Identify which cell holds the provided text, then report its (X, Y) central coordinate. 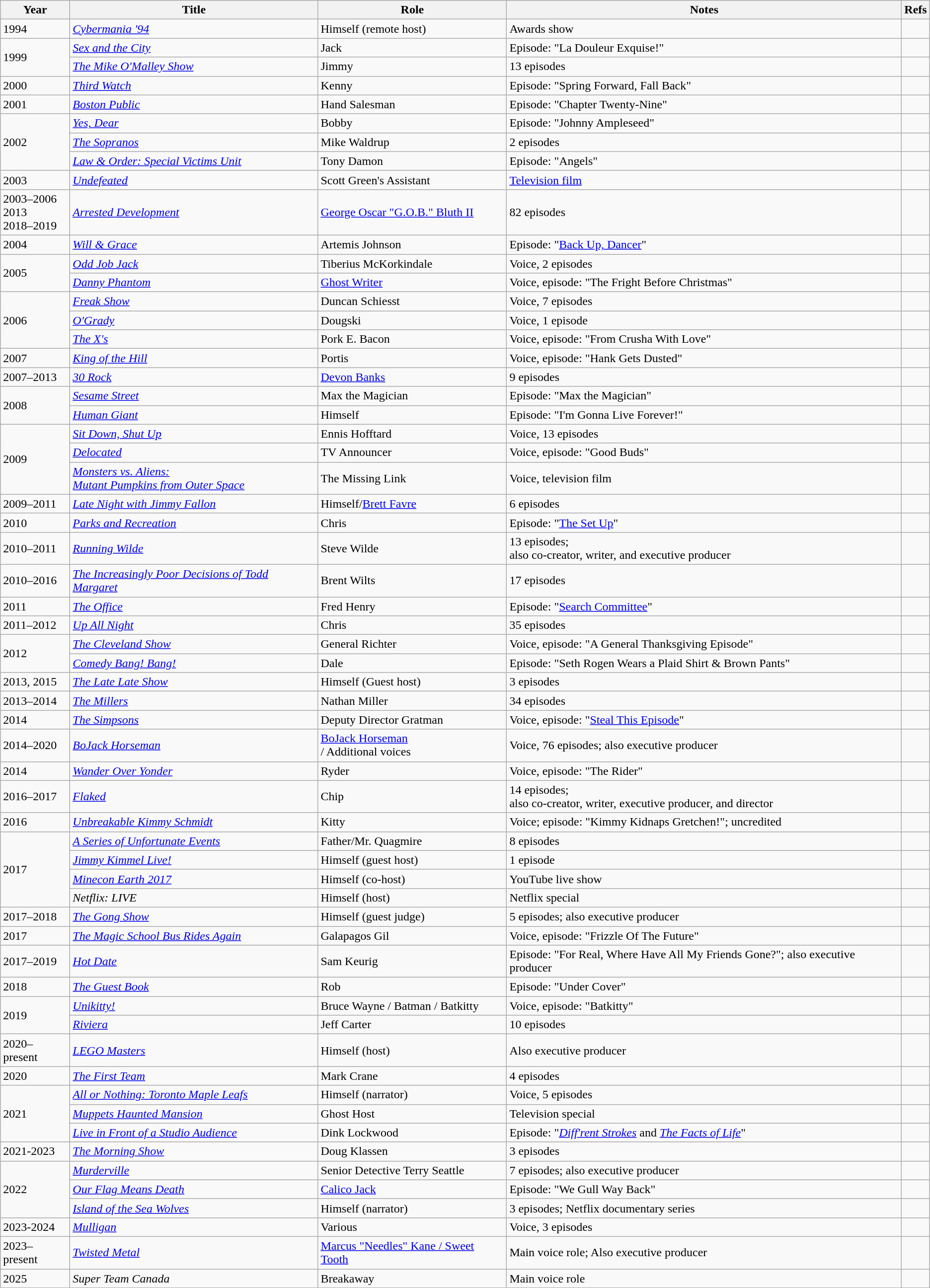
Voice, episode: "The Rider" (704, 771)
2016–2017 (35, 797)
2005 (35, 273)
2011 (35, 606)
YouTube live show (704, 879)
2021-2023 (35, 1151)
Dink Lockwood (412, 1133)
Voice, 3 episodes (704, 1227)
Galapagos Gil (412, 935)
5 episodes; also executive producer (704, 916)
Parks and Recreation (194, 523)
O'Grady (194, 320)
The Guest Book (194, 987)
Unikitty! (194, 1006)
2017–2019 (35, 962)
Yes, Dear (194, 123)
2008 (35, 405)
Muppets Haunted Mansion (194, 1114)
Breakaway (412, 1278)
Law & Order: Special Victims Unit (194, 161)
Himself/Brett Favre (412, 504)
Television film (704, 180)
2010–2016 (35, 580)
Twisted Metal (194, 1253)
14 episodes; also co-creator, writer, executive producer, and director (704, 797)
Notes (704, 10)
Mark Crane (412, 1076)
BoJack Horseman / Additional voices (412, 745)
10 episodes (704, 1025)
Will & Grace (194, 244)
Himself (guest host) (412, 860)
2003–20062013 2018–2019 (35, 212)
Voice, episode: "Good Buds" (704, 453)
The Mike O'Malley Show (194, 67)
Episode: "The Set Up" (704, 523)
Ryder (412, 771)
Kitty (412, 822)
Jimmy (412, 67)
The Magic School Bus Rides Again (194, 935)
Murderville (194, 1170)
Episode: "Diff'rent Strokes and The Facts of Life" (704, 1133)
Refs (916, 10)
2009 (35, 459)
Episode: "Seth Rogen Wears a Plaid Shirt & Brown Pants" (704, 663)
Voice, 76 episodes; also executive producer (704, 745)
Minecon Earth 2017 (194, 879)
Main voice role (704, 1278)
Portis (412, 358)
A Series of Unfortunate Events (194, 841)
2006 (35, 320)
Arrested Development (194, 212)
17 episodes (704, 580)
Up All Night (194, 625)
2007–2013 (35, 377)
2022 (35, 1189)
Steve Wilde (412, 548)
Scott Green's Assistant (412, 180)
Hot Date (194, 962)
The Millers (194, 701)
Voice, 5 episodes (704, 1095)
Max the Magician (412, 396)
Voice, 7 episodes (704, 302)
Nathan Miller (412, 701)
Unbreakable Kimmy Schmidt (194, 822)
Jimmy Kimmel Live! (194, 860)
Episode: "Chapter Twenty-Nine" (704, 104)
Island of the Sea Wolves (194, 1208)
2013, 2015 (35, 682)
2010 (35, 523)
1 episode (704, 860)
Odd Job Jack (194, 264)
Mike Waldrup (412, 142)
Our Flag Means Death (194, 1189)
Netflix special (704, 898)
Episode: "For Real, Where Have All My Friends Gone?"; also executive producer (704, 962)
Episode: "Search Committee" (704, 606)
Awards show (704, 29)
Episode: "We Gull Way Back" (704, 1189)
2009–2011 (35, 504)
8 episodes (704, 841)
Role (412, 10)
Ghost Host (412, 1114)
2020–present (35, 1050)
35 episodes (704, 625)
2018 (35, 987)
2025 (35, 1278)
2021 (35, 1114)
Artemis Johnson (412, 244)
Wander Over Yonder (194, 771)
Himself (Guest host) (412, 682)
Himself (co-host) (412, 879)
The Gong Show (194, 916)
The Morning Show (194, 1151)
Riviera (194, 1025)
Voice, episode: "The Fright Before Christmas" (704, 283)
Himself (guest judge) (412, 916)
Bruce Wayne / Batman / Batkitty (412, 1006)
Various (412, 1227)
Super Team Canada (194, 1278)
34 episodes (704, 701)
Voice; episode: "Kimmy Kidnaps Gretchen!"; uncredited (704, 822)
Sex and the City (194, 48)
Pork E. Bacon (412, 339)
Voice, episode: "Hank Gets Dusted" (704, 358)
Duncan Schiesst (412, 302)
2001 (35, 104)
Netflix: LIVE (194, 898)
Tiberius McKorkindale (412, 264)
1999 (35, 57)
Jeff Carter (412, 1025)
2014–2020 (35, 745)
General Richter (412, 644)
Doug Klassen (412, 1151)
The Missing Link (412, 478)
The Late Late Show (194, 682)
Voice, episode: "Frizzle Of The Future" (704, 935)
Episode: "Angels" (704, 161)
2010–2011 (35, 548)
Voice, episode: "Batkitty" (704, 1006)
1994 (35, 29)
Title (194, 10)
Year (35, 10)
2013–2014 (35, 701)
Hand Salesman (412, 104)
Comedy Bang! Bang! (194, 663)
9 episodes (704, 377)
2020 (35, 1076)
82 episodes (704, 212)
2 episodes (704, 142)
Sesame Street (194, 396)
Himself (remote host) (412, 29)
LEGO Masters (194, 1050)
2016 (35, 822)
2023-2024 (35, 1227)
13 episodes (704, 67)
Flaked (194, 797)
Voice, episode: "From Crusha With Love" (704, 339)
2000 (35, 85)
4 episodes (704, 1076)
Also executive producer (704, 1050)
Episode: "Back Up, Dancer" (704, 244)
Boston Public (194, 104)
Dougski (412, 320)
2017–2018 (35, 916)
2019 (35, 1015)
Ennis Hofftard (412, 434)
George Oscar "G.O.B." Bluth II (412, 212)
13 episodes; also co-creator, writer, and executive producer (704, 548)
Late Night with Jimmy Fallon (194, 504)
Ghost Writer (412, 283)
The First Team (194, 1076)
Voice, episode: "A General Thanksgiving Episode" (704, 644)
Episode: "Max the Magician" (704, 396)
Rob (412, 987)
Sit Down, Shut Up (194, 434)
Television special (704, 1114)
7 episodes; also executive producer (704, 1170)
6 episodes (704, 504)
2004 (35, 244)
The X's (194, 339)
Father/Mr. Quagmire (412, 841)
BoJack Horseman (194, 745)
Danny Phantom (194, 283)
30 Rock (194, 377)
Episode: "Spring Forward, Fall Back" (704, 85)
Dale (412, 663)
Devon Banks (412, 377)
2007 (35, 358)
Live in Front of a Studio Audience (194, 1133)
Running Wilde (194, 548)
Bobby (412, 123)
2002 (35, 142)
Voice, 2 episodes (704, 264)
Episode: "I'm Gonna Live Forever!" (704, 415)
Monsters vs. Aliens: Mutant Pumpkins from Outer Space (194, 478)
Brent Wilts (412, 580)
Himself (412, 415)
TV Announcer (412, 453)
Senior Detective Terry Seattle (412, 1170)
All or Nothing: Toronto Maple Leafs (194, 1095)
Episode: "Johnny Ampleseed" (704, 123)
Cybermania '94 (194, 29)
The Sopranos (194, 142)
The Simpsons (194, 720)
Kenny (412, 85)
2012 (35, 654)
Deputy Director Gratman (412, 720)
Sam Keurig (412, 962)
Jack (412, 48)
3 episodes; Netflix documentary series (704, 1208)
Episode: "Under Cover" (704, 987)
Voice, 13 episodes (704, 434)
The Cleveland Show (194, 644)
Undefeated (194, 180)
Voice, television film (704, 478)
Voice, 1 episode (704, 320)
2023–present (35, 1253)
Delocated (194, 453)
Human Giant (194, 415)
The Increasingly Poor Decisions of Todd Margaret (194, 580)
Main voice role; Also executive producer (704, 1253)
Tony Damon (412, 161)
Calico Jack (412, 1189)
Third Watch (194, 85)
Episode: "La Douleur Exquise!" (704, 48)
King of the Hill (194, 358)
Voice, episode: "Steal This Episode" (704, 720)
Marcus "Needles" Kane / Sweet Tooth (412, 1253)
Mulligan (194, 1227)
2003 (35, 180)
Freak Show (194, 302)
The Office (194, 606)
Fred Henry (412, 606)
2011–2012 (35, 625)
Chip (412, 797)
